Locate the cell with the specified text and output its [x, y] center coordinate. 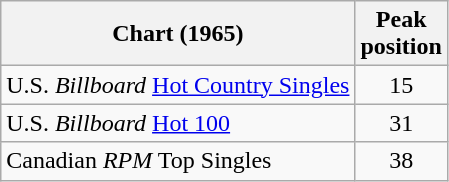
Peakposition [401, 34]
15 [401, 85]
U.S. Billboard Hot Country Singles [178, 85]
Canadian RPM Top Singles [178, 161]
38 [401, 161]
Chart (1965) [178, 34]
U.S. Billboard Hot 100 [178, 123]
31 [401, 123]
